Output the (x, y) coordinate of the center of the cell containing the given text.  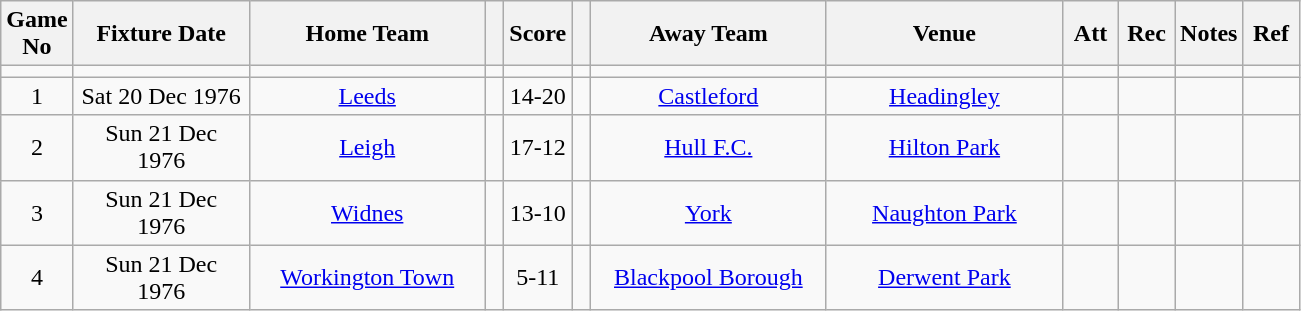
Hull F.C. (708, 148)
Fixture Date (161, 34)
13-10 (538, 212)
2 (37, 148)
Home Team (367, 34)
Castleford (708, 96)
Leigh (367, 148)
14-20 (538, 96)
Leeds (367, 96)
Blackpool Borough (708, 278)
Away Team (708, 34)
5-11 (538, 278)
Venue (944, 34)
York (708, 212)
Att (1090, 34)
17-12 (538, 148)
Workington Town (367, 278)
Widnes (367, 212)
Derwent Park (944, 278)
Ref (1271, 34)
Game No (37, 34)
1 (37, 96)
Headingley (944, 96)
Score (538, 34)
Sat 20 Dec 1976 (161, 96)
4 (37, 278)
Rec (1147, 34)
3 (37, 212)
Naughton Park (944, 212)
Notes (1209, 34)
Hilton Park (944, 148)
